Output the [X, Y] coordinate of the center of the cell containing the given text.  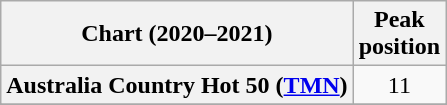
Chart (2020–2021) [177, 34]
11 [399, 85]
Australia Country Hot 50 (TMN) [177, 85]
Peakposition [399, 34]
